Provide the (x, y) coordinate of the cell's center where the given text is located.  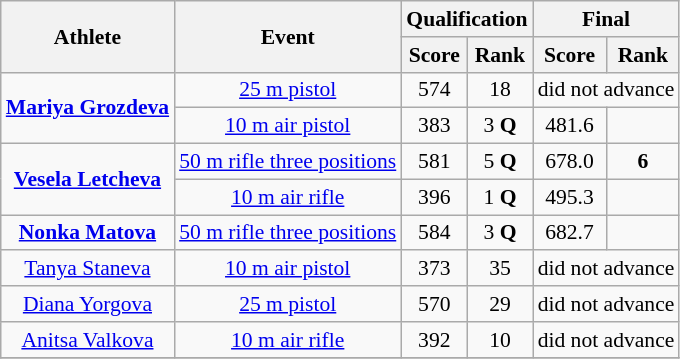
392 (434, 340)
5 Q (500, 162)
682.7 (570, 233)
Diana Yorgova (88, 304)
Athlete (88, 36)
Anitsa Valkova (88, 340)
10 (500, 340)
Nonka Matova (88, 233)
570 (434, 304)
495.3 (570, 197)
29 (500, 304)
Vesela Letcheva (88, 180)
396 (434, 197)
678.0 (570, 162)
6 (642, 162)
574 (434, 90)
Final (606, 19)
1 Q (500, 197)
Event (288, 36)
373 (434, 269)
Tanya Staneva (88, 269)
18 (500, 90)
481.6 (570, 126)
581 (434, 162)
Mariya Grozdeva (88, 108)
383 (434, 126)
584 (434, 233)
Qualification (466, 19)
35 (500, 269)
